From the cell containing the given text, extract its center point as (x, y) coordinate. 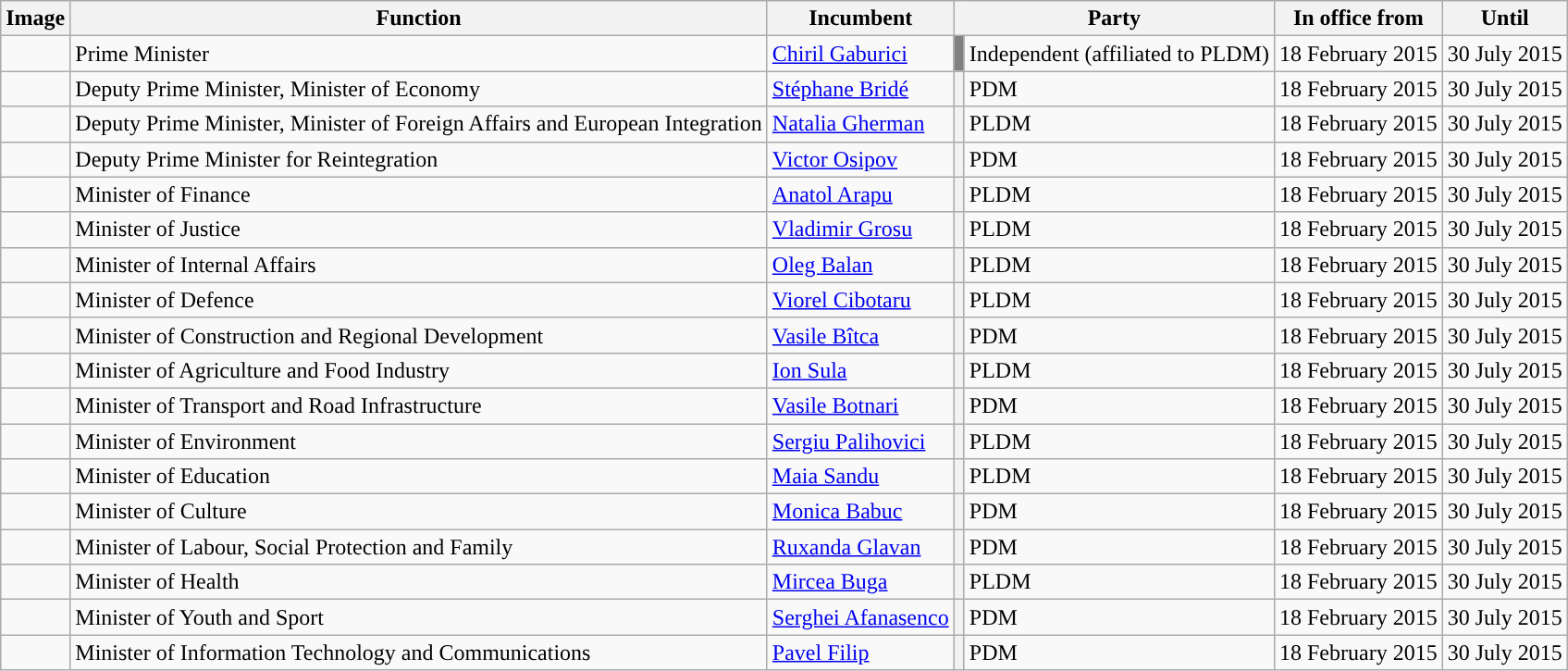
Minister of Defence (419, 300)
Oleg Balan (860, 265)
Stéphane Bridé (860, 89)
Deputy Prime Minister, Minister of Foreign Affairs and European Integration (419, 124)
Minister of Education (419, 477)
Minister of Finance (419, 194)
Ion Sula (860, 370)
Minister of Youth and Sport (419, 617)
Anatol Arapu (860, 194)
Minister of Justice (419, 230)
Monica Babuc (860, 512)
Minister of Information Technology and Communications (419, 652)
Minister of Health (419, 582)
Minister of Transport and Road Infrastructure (419, 405)
Party (1114, 19)
Minister of Labour, Social Protection and Family (419, 547)
Function (419, 19)
In office from (1358, 19)
Image (35, 19)
Deputy Prime Minister, Minister of Economy (419, 89)
Mircea Buga (860, 582)
Vasile Botnari (860, 405)
Deputy Prime Minister for Reintegration (419, 159)
Minister of Culture (419, 512)
Vasile Bîtca (860, 335)
Viorel Cibotaru (860, 300)
Prime Minister (419, 54)
Sergiu Palihovici (860, 441)
Incumbent (860, 19)
Minister of Construction and Regional Development (419, 335)
Chiril Gaburici (860, 54)
Minister of Environment (419, 441)
Independent (affiliated to PLDM) (1119, 54)
Pavel Filip (860, 652)
Victor Osipov (860, 159)
Vladimir Grosu (860, 230)
Minister of Agriculture and Food Industry (419, 370)
Serghei Afanasenco (860, 617)
Minister of Internal Affairs (419, 265)
Maia Sandu (860, 477)
Ruxanda Glavan (860, 547)
Until (1504, 19)
Natalia Gherman (860, 124)
